Provide the [x, y] coordinate of the cell's center where the given text is located.  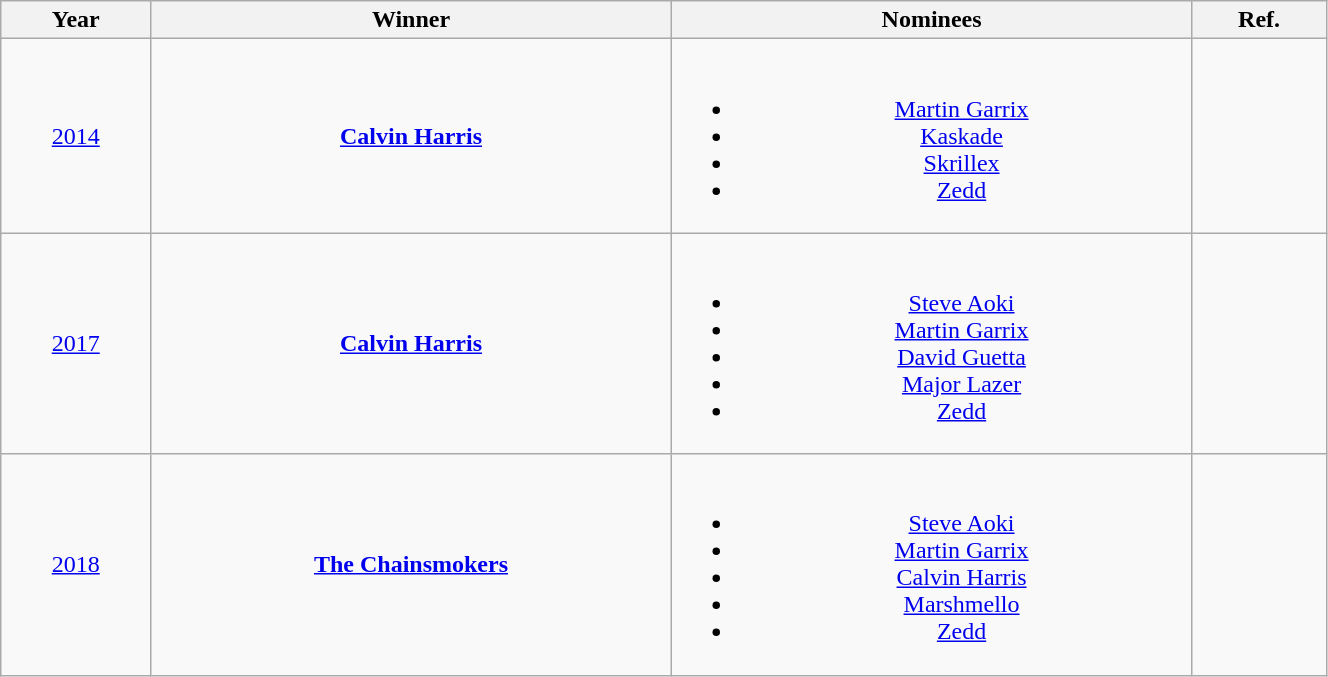
Steve AokiMartin GarrixDavid GuettaMajor LazerZedd [931, 344]
Year [76, 20]
2018 [76, 564]
2014 [76, 136]
Steve AokiMartin GarrixCalvin HarrisMarshmelloZedd [931, 564]
Winner [412, 20]
Nominees [931, 20]
Ref. [1260, 20]
2017 [76, 344]
The Chainsmokers [412, 564]
Martin GarrixKaskadeSkrillexZedd [931, 136]
